Extract the (X, Y) coordinate from the center of the cell holding the provided text.  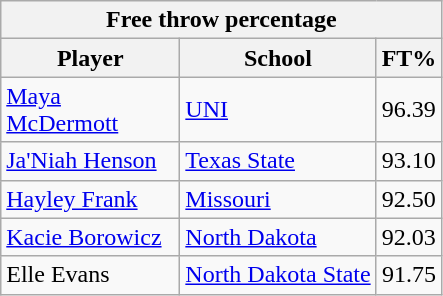
93.10 (409, 161)
Elle Evans (90, 275)
Missouri (278, 199)
FT% (409, 58)
School (278, 58)
Ja'Niah Henson (90, 161)
91.75 (409, 275)
96.39 (409, 110)
UNI (278, 110)
92.03 (409, 237)
Hayley Frank (90, 199)
Kacie Borowicz (90, 237)
North Dakota State (278, 275)
North Dakota (278, 237)
Free throw percentage (222, 20)
Maya McDermott (90, 110)
92.50 (409, 199)
Texas State (278, 161)
Player (90, 58)
